Find where the given text appears and provide that cell's center as [x, y] coordinate. 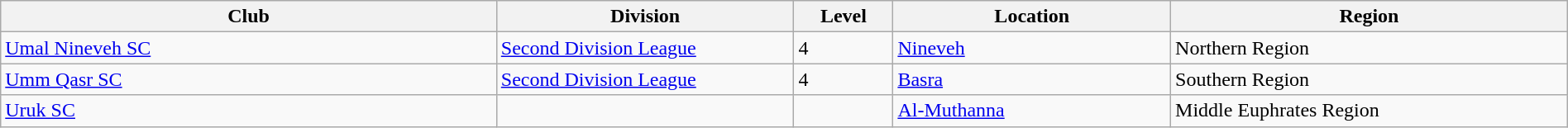
Basra [1032, 79]
Club [249, 17]
Nineveh [1032, 48]
Umm Qasr SC [249, 79]
Level [844, 17]
Region [1370, 17]
Uruk SC [249, 111]
Division [645, 17]
Al-Muthanna [1032, 111]
Location [1032, 17]
Umal Nineveh SC [249, 48]
Northern Region [1370, 48]
Southern Region [1370, 79]
Middle Euphrates Region [1370, 111]
